Provide the (x, y) coordinate of the cell's center where the given text is located.  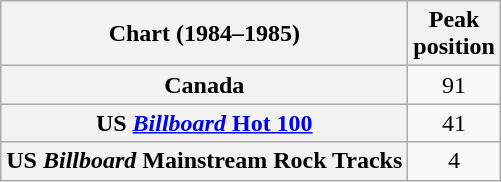
Chart (1984–1985) (204, 34)
Peakposition (454, 34)
41 (454, 123)
91 (454, 85)
US Billboard Mainstream Rock Tracks (204, 161)
4 (454, 161)
US Billboard Hot 100 (204, 123)
Canada (204, 85)
